For the text-containing cell, return its midpoint in [x, y] coordinate format. 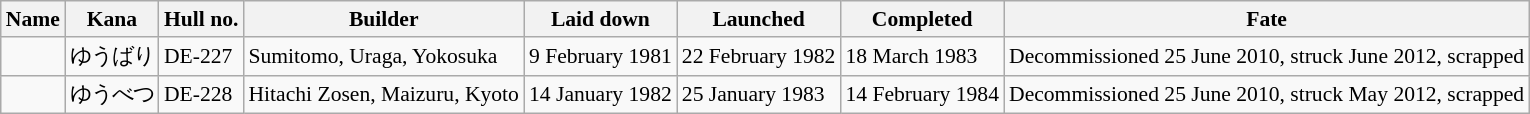
DE-227 [202, 56]
14 January 1982 [600, 94]
Laid down [600, 19]
18 March 1983 [922, 56]
Hitachi Zosen, Maizuru, Kyoto [383, 94]
Hull no. [202, 19]
Decommissioned 25 June 2010, struck May 2012, scrapped [1266, 94]
25 January 1983 [759, 94]
DE-228 [202, 94]
22 February 1982 [759, 56]
Fate [1266, 19]
14 February 1984 [922, 94]
9 February 1981 [600, 56]
Completed [922, 19]
ゆうべつ [112, 94]
Decommissioned 25 June 2010, struck June 2012, scrapped [1266, 56]
Launched [759, 19]
Builder [383, 19]
Kana [112, 19]
Sumitomo, Uraga, Yokosuka [383, 56]
Name [33, 19]
ゆうばり [112, 56]
